Search for the cell housing the specified text and yield its [x, y] center coordinate. 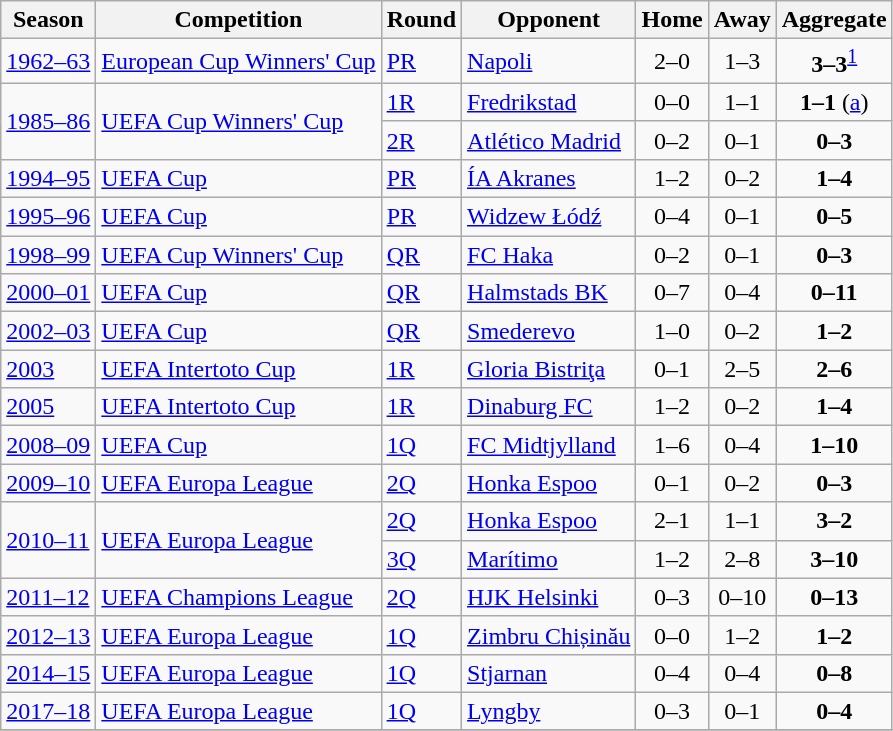
Atlético Madrid [549, 140]
Round [421, 20]
2–1 [672, 521]
2009–10 [48, 483]
HJK Helsinki [549, 597]
3–2 [834, 521]
3Q [421, 559]
2010–11 [48, 540]
Napoli [549, 62]
1994–95 [48, 178]
1995–96 [48, 217]
1–0 [672, 331]
ÍA Akranes [549, 178]
3–31 [834, 62]
Dinaburg FC [549, 407]
1–3 [742, 62]
Halmstads BK [549, 293]
2–8 [742, 559]
0–7 [672, 293]
1–6 [672, 445]
Widzew Łódź [549, 217]
FC Haka [549, 255]
Aggregate [834, 20]
0–10 [742, 597]
0–11 [834, 293]
1–1 (a) [834, 102]
0–13 [834, 597]
Marítimo [549, 559]
Away [742, 20]
1962–63 [48, 62]
FC Midtjylland [549, 445]
0–8 [834, 673]
2008–09 [48, 445]
0–5 [834, 217]
2–5 [742, 369]
1998–99 [48, 255]
2003 [48, 369]
Lyngby [549, 711]
2014–15 [48, 673]
UEFA Champions League [238, 597]
2005 [48, 407]
2012–13 [48, 635]
1985–86 [48, 121]
2–6 [834, 369]
2011–12 [48, 597]
2–0 [672, 62]
Season [48, 20]
Home [672, 20]
European Cup Winners' Cup [238, 62]
Smederevo [549, 331]
Opponent [549, 20]
Competition [238, 20]
3–10 [834, 559]
Zimbru Chișinău [549, 635]
2002–03 [48, 331]
2017–18 [48, 711]
Stjarnan [549, 673]
2000–01 [48, 293]
Gloria Bistriţa [549, 369]
2R [421, 140]
1–10 [834, 445]
Fredrikstad [549, 102]
